Extract the [X, Y] coordinate from the center of the cell holding the provided text.  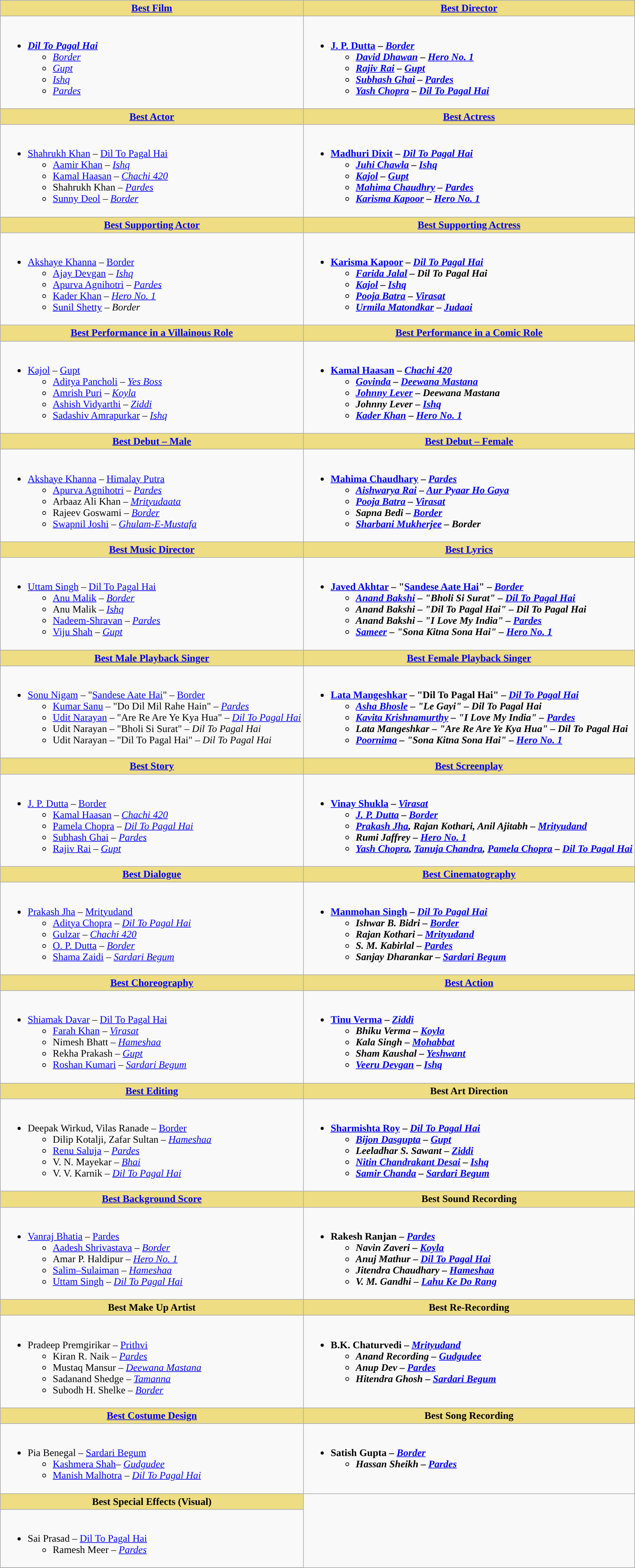
Best Editing [152, 1091]
Best Lyrics [469, 549]
Best Supporting Actor [152, 225]
Best Music Director [152, 549]
Best Performance in a Villainous Role [152, 333]
Best Song Recording [469, 1416]
Pradeep Premgirikar – PrithviKiran R. Naik – PardesMustaq Mansur – Deewana MastanaSadanand Shedge – TamannaSubodh H. Shelke – Border [152, 1361]
Akshaye Khanna – Himalay PutraApurva Agnihotri – PardesArbaaz Ali Khan – MrityudaataRajeev Goswami – BorderSwapnil Joshi – Ghulam-E-Mustafa [152, 496]
Best Art Direction [469, 1091]
Pia Benegal – Sardari BegumKashmera Shah– GudgudeeManish Malhotra – Dil To Pagal Hai [152, 1458]
Best Dialogue [152, 874]
Best Director [469, 8]
Karisma Kapoor – Dil To Pagal HaiFarida Jalal – Dil To Pagal HaiKajol – IshqPooja Batra – VirasatUrmila Matondkar – Judaai [469, 279]
Best Choreography [152, 983]
Best Film [152, 8]
Madhuri Dixit – Dil To Pagal HaiJuhi Chawla – IshqKajol – GuptMahima Chaudhry – PardesKarisma Kapoor – Hero No. 1 [469, 170]
Best Story [152, 766]
Best Re-Recording [469, 1307]
Best Female Playback Singer [469, 658]
Best Special Effects (Visual) [152, 1501]
Best Debut – Male [152, 441]
Shiamak Davar – Dil To Pagal HaiFarah Khan – VirasatNimesh Bhatt – HameshaaRekha Prakash – GuptRoshan Kumari – Sardari Begum [152, 1037]
Best Debut – Female [469, 441]
Best Costume Design [152, 1416]
Best Actor [152, 117]
Best Performance in a Comic Role [469, 333]
Dil To Pagal HaiBorderGuptIshqPardes [152, 63]
Best Actress [469, 117]
Best Screenplay [469, 766]
Sharmishta Roy – Dil To Pagal HaiBijon Dasgupta – GuptLeeladhar S. Sawant – ZiddiNitin Chandrakant Desai – IshqSamir Chanda – Sardari Begum [469, 1145]
Rakesh Ranjan – PardesNavin Zaveri – KoylaAnuj Mathur – Dil To Pagal HaiJitendra Chaudhary – HameshaaV. M. Gandhi – Lahu Ke Do Rang [469, 1253]
Best Cinematography [469, 874]
Sai Prasad – Dil To Pagal HaiRamesh Meer – Pardes [152, 1539]
Kamal Haasan – Chachi 420Govinda – Deewana MastanaJohnny Lever – Deewana MastanaJohnny Lever – IshqKader Khan – Hero No. 1 [469, 387]
Best Supporting Actress [469, 225]
Manmohan Singh – Dil To Pagal HaiIshwar B. Bidri – BorderRajan Kothari – MrityudandS. M. Kabirlal – PardesSanjay Dharankar – Sardari Begum [469, 928]
Vanraj Bhatia – PardesAadesh Shrivastava – BorderAmar P. Haldipur – Hero No. 1Salim–Sulaiman – HameshaaUttam Singh – Dil To Pagal Hai [152, 1253]
Kajol – GuptAditya Pancholi – Yes BossAmrish Puri – KoylaAshish Vidyarthi – ZiddiSadashiv Amrapurkar – Ishq [152, 387]
Best Background Score [152, 1199]
J. P. Dutta – BorderDavid Dhawan – Hero No. 1Rajiv Rai – GuptSubhash Ghai – PardesYash Chopra – Dil To Pagal Hai [469, 63]
Shahrukh Khan – Dil To Pagal HaiAamir Khan – IshqKamal Haasan – Chachi 420Shahrukh Khan – PardesSunny Deol – Border [152, 170]
B.K. Chaturvedi – MrityudandAnand Recording – GudgudeeAnup Dev – PardesHitendra Ghosh – Sardari Begum [469, 1361]
Best Action [469, 983]
Mahima Chaudhary – PardesAishwarya Rai – Aur Pyaar Ho GayaPooja Batra – VirasatSapna Bedi – BorderSharbani Mukherjee – Border [469, 496]
Deepak Wirkud, Vilas Ranade – BorderDilip Kotalji, Zafar Sultan – HameshaaRenu Saluja – PardesV. N. Mayekar – BhaiV. V. Karnik – Dil To Pagal Hai [152, 1145]
Akshaye Khanna – BorderAjay Devgan – IshqApurva Agnihotri – PardesKader Khan – Hero No. 1Sunil Shetty – Border [152, 279]
Best Male Playback Singer [152, 658]
Satish Gupta – BorderHassan Sheikh – Pardes [469, 1458]
J. P. Dutta – BorderKamal Haasan – Chachi 420Pamela Chopra – Dil To Pagal HaiSubhash Ghai – PardesRajiv Rai – Gupt [152, 821]
Best Sound Recording [469, 1199]
Uttam Singh – Dil To Pagal HaiAnu Malik – BorderAnu Malik – IshqNadeem-Shravan – PardesViju Shah – Gupt [152, 603]
Tinu Verma – ZiddiBhiku Verma – KoylaKala Singh – MohabbatSham Kaushal – YeshwantVeeru Devgan – Ishq [469, 1037]
Prakash Jha – MrityudandAditya Chopra – Dil To Pagal HaiGulzar – Chachi 420O. P. Dutta – BorderShama Zaidi – Sardari Begum [152, 928]
Best Make Up Artist [152, 1307]
